Identify which cell holds the provided text, then report its [x, y] central coordinate. 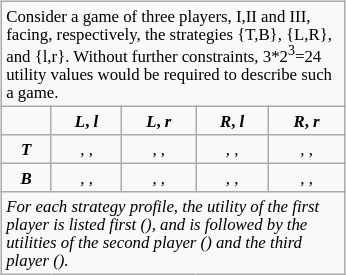
R, l [232, 120]
T [26, 149]
B [26, 177]
R, r [307, 120]
L, r [159, 120]
L, l [86, 120]
